Extract the (X, Y) coordinate from the center of the cell holding the provided text.  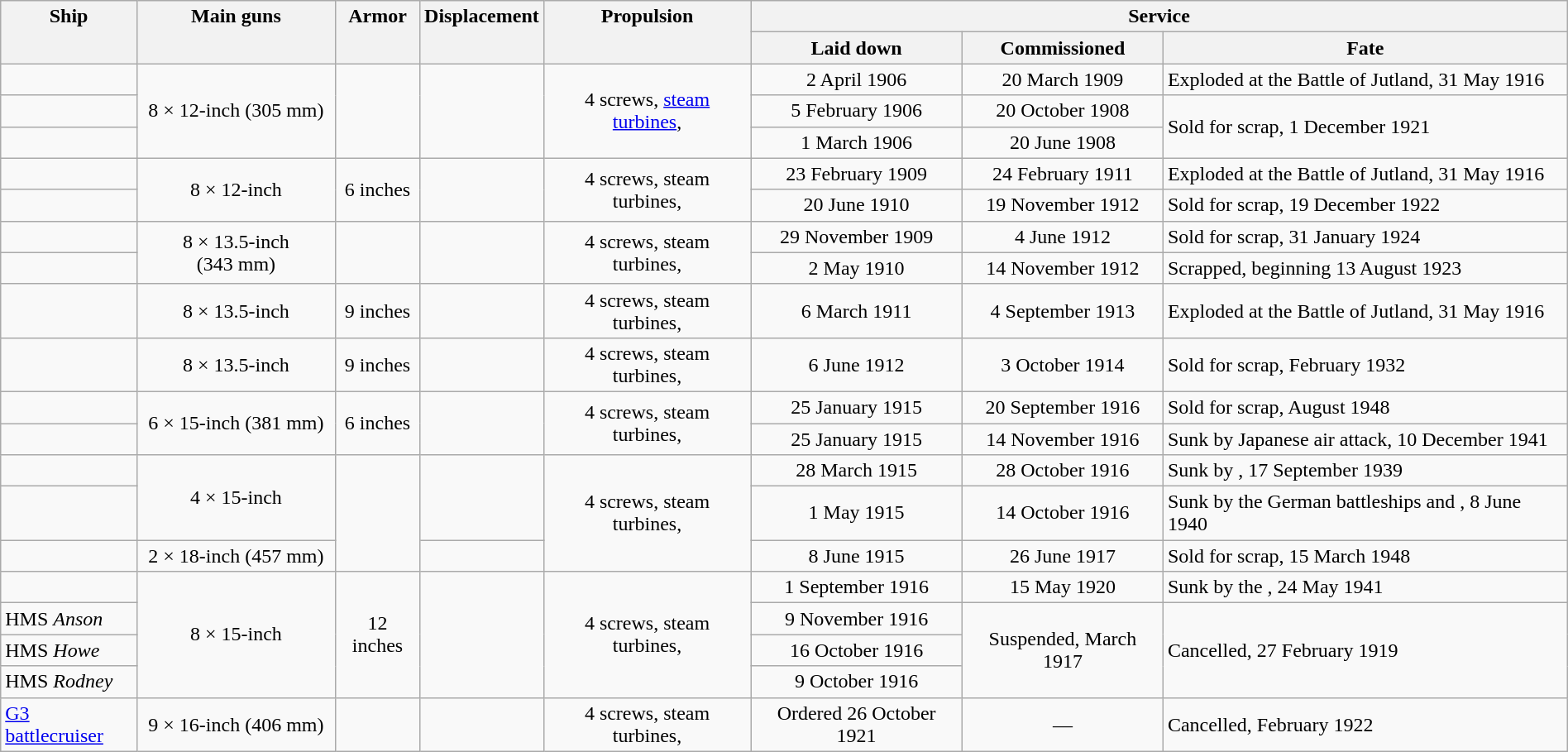
5 February 1906 (857, 111)
Main guns (236, 32)
4 September 1913 (1062, 311)
20 June 1908 (1062, 142)
Sold for scrap, August 1948 (1365, 407)
4 × 15-inch (236, 498)
Service (1159, 17)
9 November 1916 (857, 619)
Ordered 26 October 1921 (857, 725)
Sunk by Japanese air attack, 10 December 1941 (1365, 439)
Sunk by the , 24 May 1941 (1365, 587)
Laid down (857, 48)
2 × 18-inch (457 mm) (236, 556)
Sold for scrap, 31 January 1924 (1365, 237)
Commissioned (1062, 48)
26 June 1917 (1062, 556)
28 March 1915 (857, 471)
23 February 1909 (857, 174)
14 November 1912 (1062, 268)
Sunk by , 17 September 1939 (1365, 471)
20 October 1908 (1062, 111)
8 × 12-inch (236, 189)
Displacement (482, 32)
Sold for scrap, February 1932 (1365, 364)
24 February 1911 (1062, 174)
1 March 1906 (857, 142)
Sold for scrap, 1 December 1921 (1365, 127)
8 × 13.5-inch (343 mm) (236, 252)
G3 battlecruiser (69, 725)
4 June 1912 (1062, 237)
20 June 1910 (857, 205)
16 October 1916 (857, 650)
8 × 12-inch (305 mm) (236, 111)
19 November 1912 (1062, 205)
20 September 1916 (1062, 407)
Propulsion (647, 32)
9 × 16-inch (406 mm) (236, 725)
8 June 1915 (857, 556)
8 × 15-inch (236, 635)
6 × 15-inch (381 mm) (236, 423)
Sold for scrap, 15 March 1948 (1365, 556)
Cancelled, February 1922 (1365, 725)
6 June 1912 (857, 364)
28 October 1916 (1062, 471)
Sold for scrap, 19 December 1922 (1365, 205)
Scrapped, beginning 13 August 1923 (1365, 268)
— (1062, 725)
2 May 1910 (857, 268)
12 inches (377, 635)
14 November 1916 (1062, 439)
20 March 1909 (1062, 79)
Cancelled, 27 February 1919 (1365, 650)
Suspended, March 1917 (1062, 650)
HMS Anson (69, 619)
HMS Rodney (69, 682)
Fate (1365, 48)
15 May 1920 (1062, 587)
Ship (69, 32)
2 April 1906 (857, 79)
1 May 1915 (857, 513)
6 March 1911 (857, 311)
9 October 1916 (857, 682)
29 November 1909 (857, 237)
14 October 1916 (1062, 513)
1 September 1916 (857, 587)
HMS Howe (69, 650)
Armor (377, 32)
Sunk by the German battleships and , 8 June 1940 (1365, 513)
3 October 1914 (1062, 364)
